Detect which cell encompasses the target text, then output its [X, Y] center coordinate. 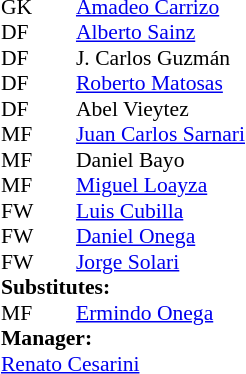
Abel Vieytez [160, 109]
Miguel Loayza [160, 185]
Jorge Solari [160, 262]
Alberto Sainz [160, 33]
Daniel Bayo [160, 160]
Manager: [123, 339]
Juan Carlos Sarnari [160, 135]
Roberto Matosas [160, 83]
Substitutes: [123, 287]
Daniel Onega [160, 237]
Ermindo Onega [160, 313]
Luis Cubilla [160, 211]
J. Carlos Guzmán [160, 58]
